Output the [x, y] coordinate of the center of the cell containing the given text.  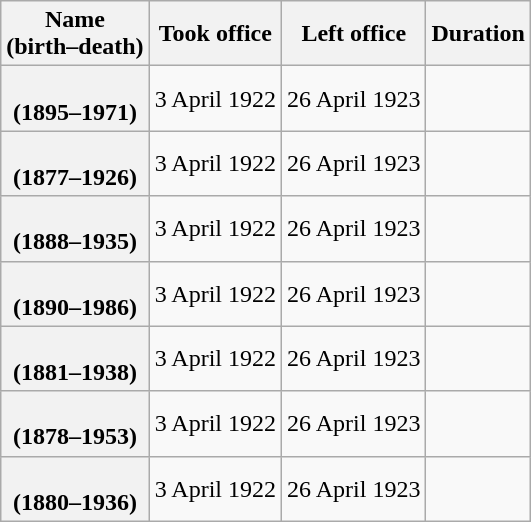
(1888–1935) [75, 228]
(1878–1953) [75, 424]
(1881–1938) [75, 358]
Duration [478, 34]
Left office [354, 34]
(1895–1971) [75, 98]
(1877–1926) [75, 164]
Took office [215, 34]
(1880–1936) [75, 488]
Name(birth–death) [75, 34]
(1890–1986) [75, 294]
